Determine the (x, y) coordinate at the center of the cell enclosing the given text.  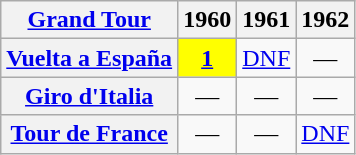
1961 (266, 20)
1962 (326, 20)
1 (208, 58)
Tour de France (90, 134)
Vuelta a España (90, 58)
Giro d'Italia (90, 96)
Grand Tour (90, 20)
1960 (208, 20)
